Provide the [X, Y] coordinate of the cell's center where the given text is located.  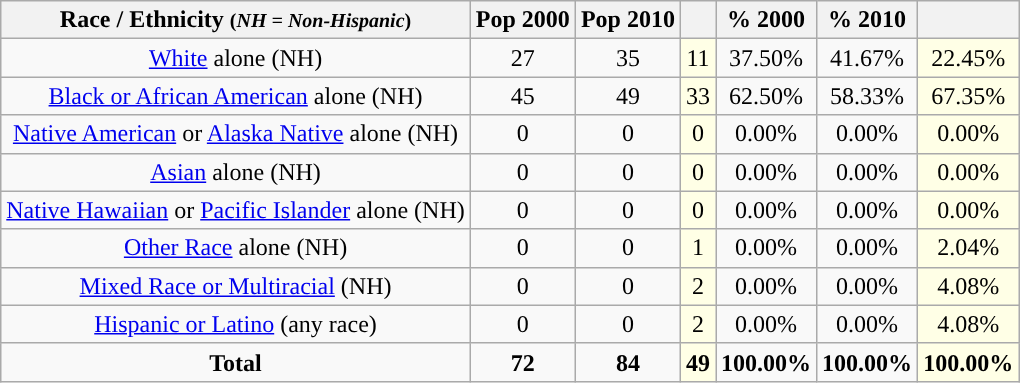
Black or African American alone (NH) [236, 96]
35 [628, 58]
% 2000 [766, 20]
22.45% [968, 58]
1 [698, 248]
37.50% [766, 58]
Total [236, 362]
45 [522, 96]
27 [522, 58]
Pop 2000 [522, 20]
62.50% [766, 96]
Native Hawaiian or Pacific Islander alone (NH) [236, 210]
Race / Ethnicity (NH = Non-Hispanic) [236, 20]
Mixed Race or Multiracial (NH) [236, 286]
White alone (NH) [236, 58]
Native American or Alaska Native alone (NH) [236, 134]
41.67% [868, 58]
% 2010 [868, 20]
33 [698, 96]
58.33% [868, 96]
Hispanic or Latino (any race) [236, 324]
2.04% [968, 248]
72 [522, 362]
Other Race alone (NH) [236, 248]
Pop 2010 [628, 20]
Asian alone (NH) [236, 172]
67.35% [968, 96]
84 [628, 362]
11 [698, 58]
